Return the [X, Y] coordinate for the center point of the cell that contains the specified text.  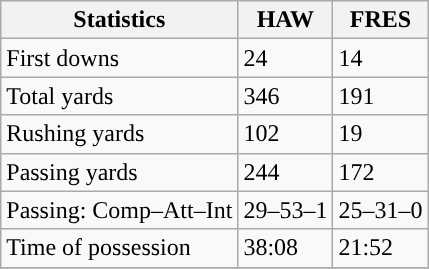
19 [380, 134]
21:52 [380, 248]
Time of possession [120, 248]
102 [286, 134]
24 [286, 58]
25–31–0 [380, 210]
14 [380, 58]
191 [380, 96]
29–53–1 [286, 210]
FRES [380, 20]
Total yards [120, 96]
172 [380, 172]
346 [286, 96]
Passing: Comp–Att–Int [120, 210]
244 [286, 172]
38:08 [286, 248]
Passing yards [120, 172]
Rushing yards [120, 134]
HAW [286, 20]
First downs [120, 58]
Statistics [120, 20]
